Capture the cell that displays the provided text and extract its [x, y] central coordinate. 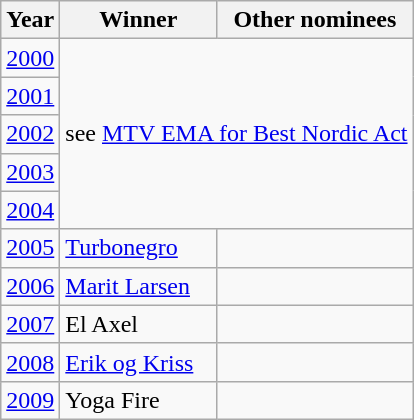
El Axel [138, 324]
Marit Larsen [138, 286]
Other nominees [315, 20]
2007 [30, 324]
2006 [30, 286]
2000 [30, 58]
2002 [30, 134]
2009 [30, 400]
2003 [30, 172]
2008 [30, 362]
2001 [30, 96]
Erik og Kriss [138, 362]
Yoga Fire [138, 400]
2004 [30, 210]
Turbonegro [138, 248]
Winner [138, 20]
2005 [30, 248]
Year [30, 20]
see MTV EMA for Best Nordic Act [236, 134]
